Return the (X, Y) coordinate for the center point of the cell that contains the specified text.  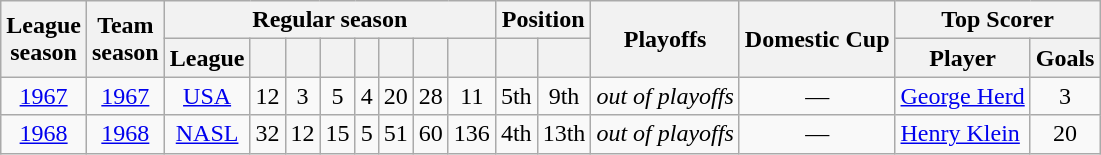
Regular season (330, 20)
5th (516, 96)
Henry Klein (962, 134)
4 (366, 96)
Playoffs (665, 39)
Position (542, 20)
Domestic Cup (817, 39)
11 (472, 96)
George Herd (962, 96)
Teamseason (125, 39)
NASL (207, 134)
League (207, 58)
15 (338, 134)
13th (564, 134)
USA (207, 96)
32 (268, 134)
136 (472, 134)
Player (962, 58)
28 (430, 96)
Goals (1065, 58)
4th (516, 134)
9th (564, 96)
51 (396, 134)
60 (430, 134)
Leagueseason (44, 39)
Top Scorer (998, 20)
